Identify which cell holds the provided text, then report its [X, Y] central coordinate. 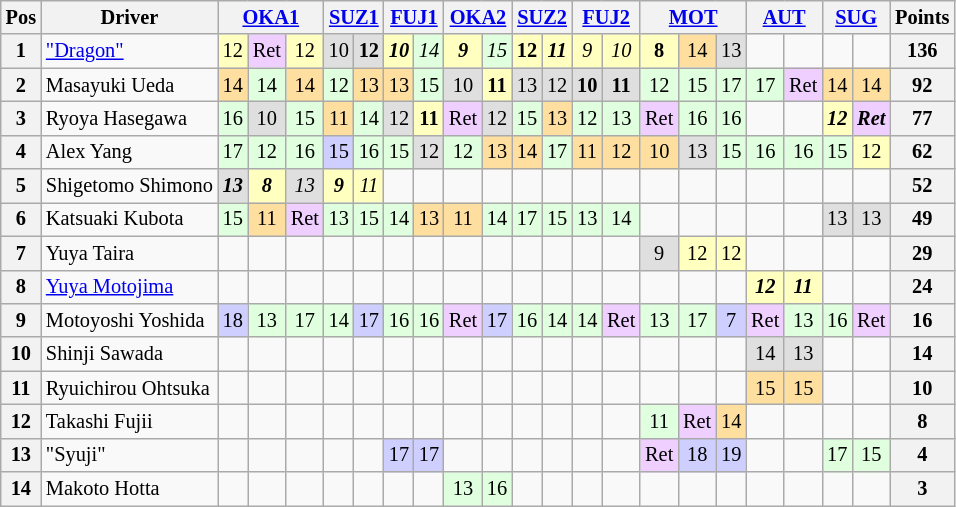
SUZ1 [354, 17]
"Dragon" [130, 51]
Masayuki Ueda [130, 85]
FUJ2 [606, 17]
Katsuaki Kubota [130, 219]
77 [922, 118]
Pos [21, 17]
92 [922, 85]
FUJ1 [414, 17]
49 [922, 219]
OKA2 [478, 17]
19 [731, 455]
29 [922, 253]
5 [21, 186]
136 [922, 51]
Driver [130, 17]
62 [922, 152]
Ryoya Hasegawa [130, 118]
MOT [693, 17]
Makoto Hotta [130, 489]
Points [922, 17]
Shinji Sawada [130, 354]
24 [922, 287]
2 [21, 85]
AUT [784, 17]
Takashi Fujii [130, 421]
Yuya Motojima [130, 287]
Ryuichirou Ohtsuka [130, 388]
6 [21, 219]
SUG [856, 17]
Alex Yang [130, 152]
"Syuji" [130, 455]
Yuya Taira [130, 253]
Motoyoshi Yoshida [130, 320]
Shigetomo Shimono [130, 186]
52 [922, 186]
OKA1 [271, 17]
1 [21, 51]
SUZ2 [542, 17]
